Scan for the cell matching the given text and deliver its (X, Y) coordinate at center. 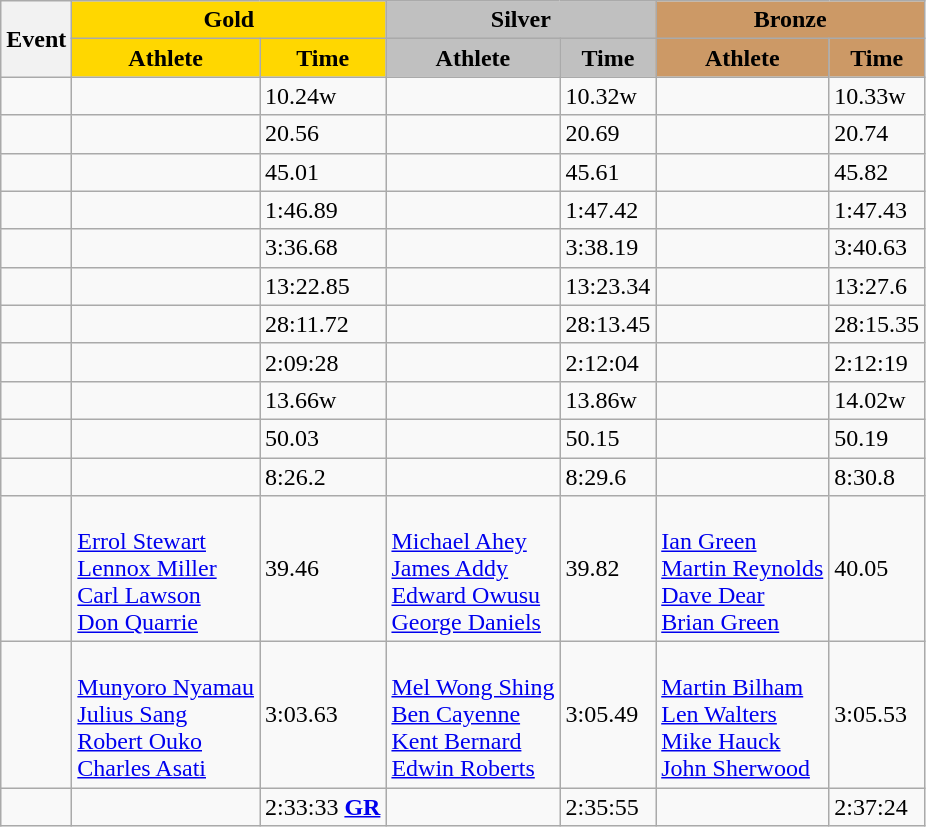
8:30.8 (877, 477)
3:36.68 (323, 248)
40.05 (877, 569)
45.01 (323, 172)
10.33w (877, 96)
50.03 (323, 438)
20.74 (877, 134)
2:33:33 GR (323, 807)
28:15.35 (877, 324)
3:03.63 (323, 715)
28:13.45 (608, 324)
Martin BilhamLen WaltersMike HauckJohn Sherwood (742, 715)
10.32w (608, 96)
3:40.63 (877, 248)
45.82 (877, 172)
1:47.43 (877, 210)
Mel Wong ShingBen CayenneKent BernardEdwin Roberts (473, 715)
Event (36, 39)
39.82 (608, 569)
Errol StewartLennox MillerCarl LawsonDon Quarrie (166, 569)
13:22.85 (323, 286)
20.56 (323, 134)
2:12:04 (608, 362)
8:29.6 (608, 477)
13:27.6 (877, 286)
1:47.42 (608, 210)
Bronze (790, 20)
2:09:28 (323, 362)
20.69 (608, 134)
1:46.89 (323, 210)
2:35:55 (608, 807)
39.46 (323, 569)
50.15 (608, 438)
2:12:19 (877, 362)
10.24w (323, 96)
28:11.72 (323, 324)
3:05.53 (877, 715)
13.66w (323, 400)
2:37:24 (877, 807)
3:05.49 (608, 715)
Munyoro NyamauJulius SangRobert OukoCharles Asati (166, 715)
Gold (229, 20)
8:26.2 (323, 477)
Ian GreenMartin ReynoldsDave DearBrian Green (742, 569)
3:38.19 (608, 248)
45.61 (608, 172)
13.86w (608, 400)
13:23.34 (608, 286)
50.19 (877, 438)
14.02w (877, 400)
Silver (521, 20)
Michael AheyJames AddyEdward OwusuGeorge Daniels (473, 569)
